Return the [x, y] coordinate for the center point of the cell that contains the specified text.  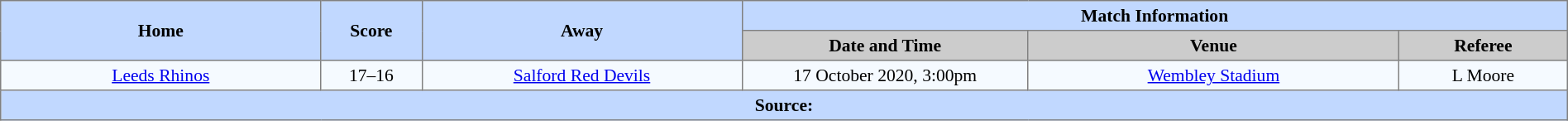
Leeds Rhinos [160, 75]
Venue [1213, 46]
Home [160, 31]
Wembley Stadium [1213, 75]
Source: [784, 105]
17 October 2020, 3:00pm [885, 75]
Salford Red Devils [582, 75]
L Moore [1483, 75]
Referee [1483, 46]
Score [371, 31]
17–16 [371, 75]
Match Information [1154, 16]
Away [582, 31]
Date and Time [885, 46]
